Capture the cell that displays the provided text and extract its (X, Y) central coordinate. 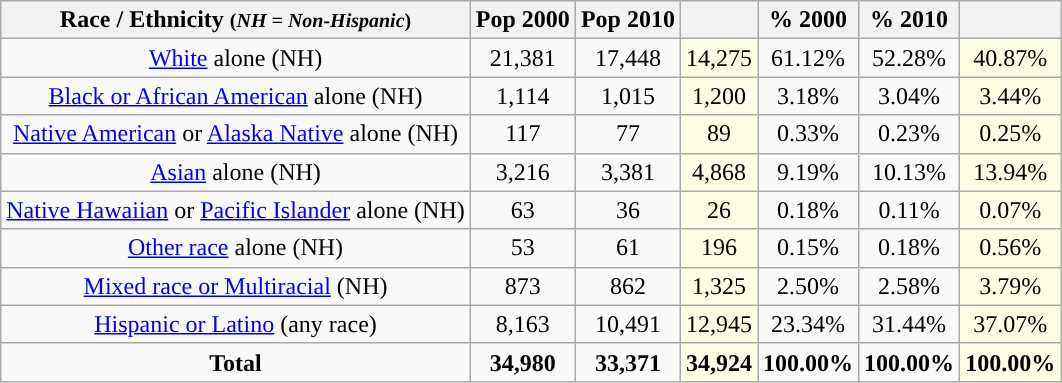
% 2010 (910, 20)
12,945 (718, 324)
1,114 (522, 96)
1,200 (718, 96)
1,325 (718, 286)
89 (718, 134)
14,275 (718, 58)
63 (522, 210)
Native Hawaiian or Pacific Islander alone (NH) (236, 210)
3,216 (522, 172)
40.87% (1010, 58)
31.44% (910, 324)
0.33% (808, 134)
% 2000 (808, 20)
61.12% (808, 58)
2.58% (910, 286)
61 (628, 248)
0.25% (1010, 134)
0.23% (910, 134)
10.13% (910, 172)
34,924 (718, 362)
26 (718, 210)
3,381 (628, 172)
9.19% (808, 172)
3.04% (910, 96)
Hispanic or Latino (any race) (236, 324)
873 (522, 286)
13.94% (1010, 172)
Pop 2010 (628, 20)
Native American or Alaska Native alone (NH) (236, 134)
36 (628, 210)
196 (718, 248)
3.44% (1010, 96)
53 (522, 248)
2.50% (808, 286)
0.56% (1010, 248)
3.18% (808, 96)
Other race alone (NH) (236, 248)
52.28% (910, 58)
Asian alone (NH) (236, 172)
White alone (NH) (236, 58)
Mixed race or Multiracial (NH) (236, 286)
17,448 (628, 58)
Race / Ethnicity (NH = Non-Hispanic) (236, 20)
33,371 (628, 362)
21,381 (522, 58)
Total (236, 362)
862 (628, 286)
77 (628, 134)
0.15% (808, 248)
Pop 2000 (522, 20)
10,491 (628, 324)
Black or African American alone (NH) (236, 96)
4,868 (718, 172)
8,163 (522, 324)
23.34% (808, 324)
37.07% (1010, 324)
1,015 (628, 96)
0.11% (910, 210)
0.07% (1010, 210)
34,980 (522, 362)
3.79% (1010, 286)
117 (522, 134)
